Return [x, y] of the center of cell containing provided text 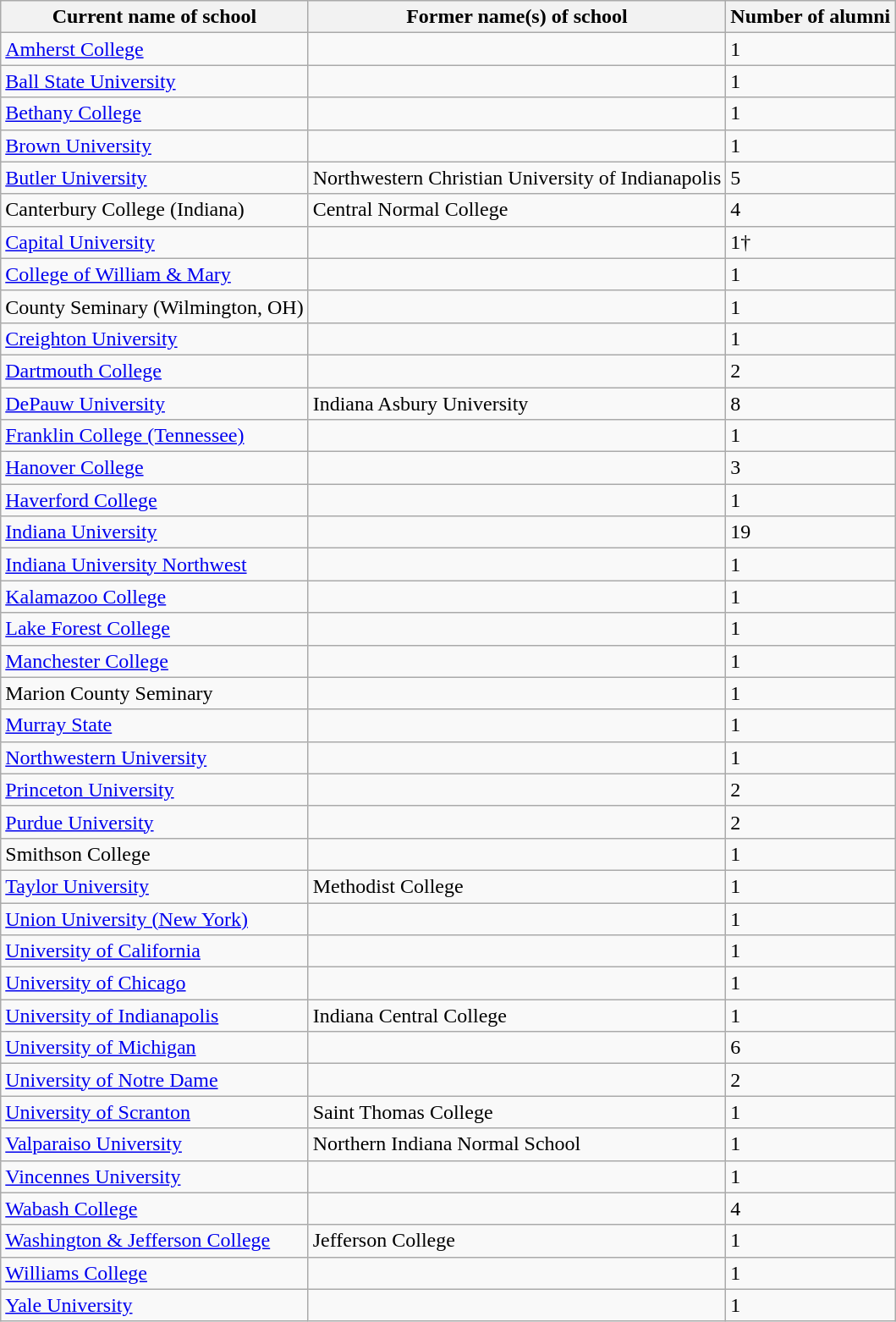
Jefferson College [517, 1241]
College of William & Mary [154, 274]
19 [811, 532]
Northern Indiana Normal School [517, 1144]
Brown University [154, 146]
Taylor University [154, 886]
Kalamazoo College [154, 597]
Northwestern University [154, 757]
1† [811, 242]
Williams College [154, 1273]
Amherst College [154, 49]
Murray State [154, 725]
Number of alumni [811, 17]
Saint Thomas College [517, 1112]
University of Michigan [154, 1048]
University of Notre Dame [154, 1080]
Former name(s) of school [517, 17]
University of Indianapolis [154, 1016]
Purdue University [154, 822]
Canterbury College (Indiana) [154, 210]
Vincennes University [154, 1176]
Franklin College (Tennessee) [154, 436]
Butler University [154, 178]
Marion County Seminary [154, 693]
Haverford College [154, 500]
Smithson College [154, 854]
3 [811, 468]
Creighton University [154, 339]
DePauw University [154, 404]
Valparaiso University [154, 1144]
Indiana Central College [517, 1016]
Bethany College [154, 113]
Indiana Asbury University [517, 404]
Indiana University [154, 532]
Methodist College [517, 886]
Wabash College [154, 1209]
Current name of school [154, 17]
University of California [154, 951]
Central Normal College [517, 210]
8 [811, 404]
Union University (New York) [154, 918]
Dartmouth College [154, 371]
Ball State University [154, 81]
Yale University [154, 1305]
University of Chicago [154, 983]
Lake Forest College [154, 629]
University of Scranton [154, 1112]
Manchester College [154, 661]
Hanover College [154, 468]
5 [811, 178]
6 [811, 1048]
Indiana University Northwest [154, 565]
Northwestern Christian University of Indianapolis [517, 178]
Capital University [154, 242]
Princeton University [154, 790]
Washington & Jefferson College [154, 1241]
County Seminary (Wilmington, OH) [154, 306]
